Search for the cell housing the specified text and yield its (x, y) center coordinate. 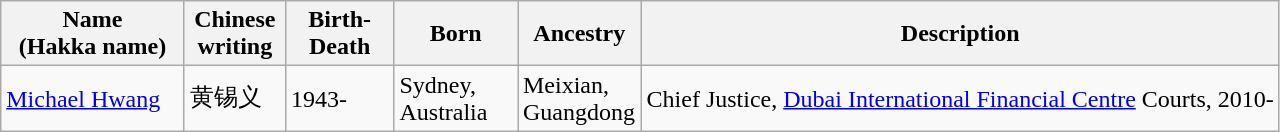
1943- (340, 98)
Michael Hwang (93, 98)
Meixian, Guangdong (580, 98)
Born (456, 34)
Ancestry (580, 34)
Sydney, Australia (456, 98)
Name(Hakka name) (93, 34)
Chief Justice, Dubai International Financial Centre Courts, 2010- (960, 98)
Chinese writing (234, 34)
Description (960, 34)
黄锡义 (234, 98)
Birth-Death (340, 34)
